Locate the cell with the specified text and output its [X, Y] center coordinate. 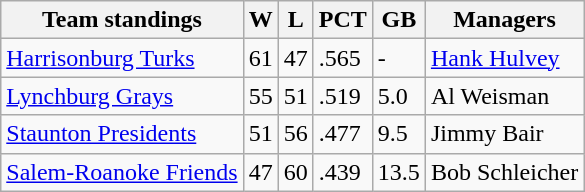
PCT [342, 20]
.439 [342, 172]
- [398, 58]
L [296, 20]
Managers [504, 20]
Jimmy Bair [504, 134]
.477 [342, 134]
13.5 [398, 172]
Lynchburg Grays [122, 96]
Team standings [122, 20]
Bob Schleicher [504, 172]
5.0 [398, 96]
.519 [342, 96]
56 [296, 134]
Al Weisman [504, 96]
9.5 [398, 134]
GB [398, 20]
Salem-Roanoke Friends [122, 172]
60 [296, 172]
Staunton Presidents [122, 134]
61 [260, 58]
.565 [342, 58]
55 [260, 96]
W [260, 20]
Harrisonburg Turks [122, 58]
Hank Hulvey [504, 58]
